Identify which cell holds the provided text, then report its [X, Y] central coordinate. 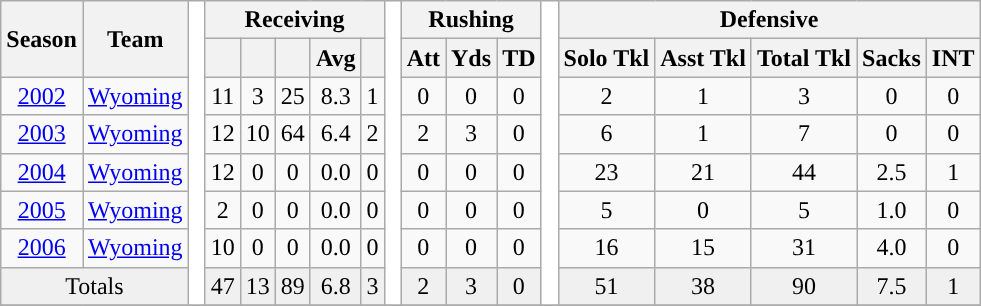
25 [292, 96]
Sacks [892, 58]
6.4 [336, 134]
Totals [94, 286]
Rushing [471, 20]
16 [606, 248]
47 [222, 286]
15 [704, 248]
44 [804, 172]
2.5 [892, 172]
51 [606, 286]
21 [704, 172]
2002 [42, 96]
Avg [336, 58]
Team [135, 39]
13 [258, 286]
Asst Tkl [704, 58]
Season [42, 39]
2004 [42, 172]
TD [519, 58]
2006 [42, 248]
Solo Tkl [606, 58]
Receiving [294, 20]
Yds [472, 58]
INT [953, 58]
7 [804, 134]
90 [804, 286]
1.0 [892, 210]
89 [292, 286]
64 [292, 134]
8.3 [336, 96]
11 [222, 96]
31 [804, 248]
Att [423, 58]
23 [606, 172]
2003 [42, 134]
38 [704, 286]
2005 [42, 210]
4.0 [892, 248]
6 [606, 134]
Total Tkl [804, 58]
7.5 [892, 286]
6.8 [336, 286]
Defensive [769, 20]
